Scan for the cell matching the given text and deliver its [x, y] coordinate at center. 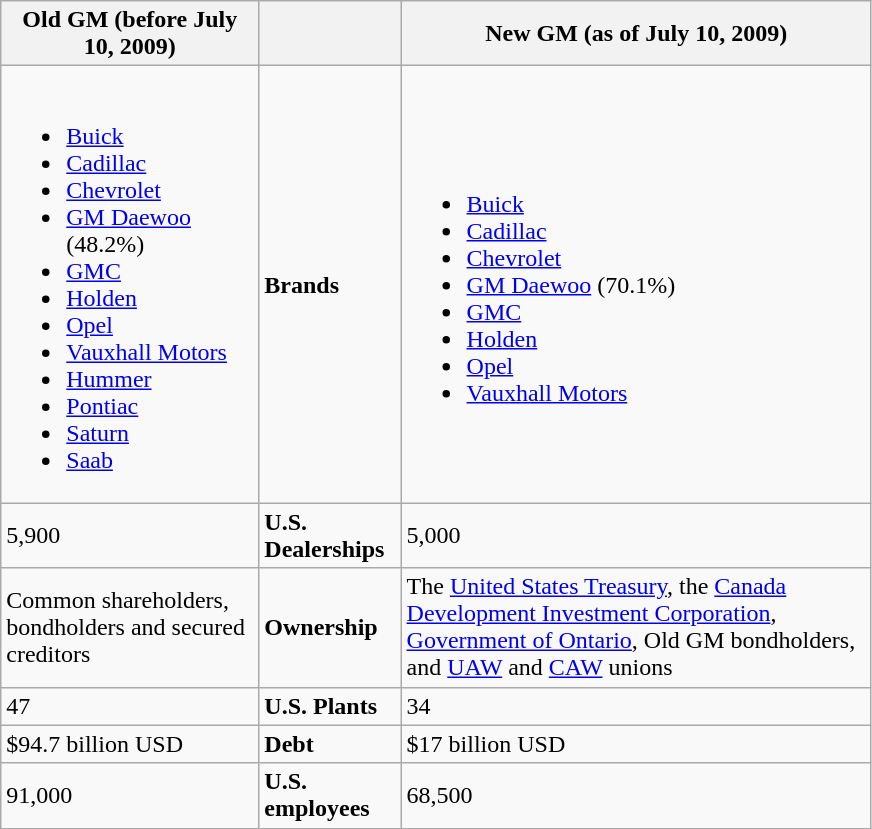
$94.7 billion USD [130, 744]
Ownership [330, 628]
68,500 [636, 796]
BuickCadillacChevroletGM Daewoo (48.2%)GMCHoldenOpelVauxhall MotorsHummerPontiacSaturnSaab [130, 284]
U.S. Dealerships [330, 536]
34 [636, 706]
Common shareholders, bondholders and secured creditors [130, 628]
91,000 [130, 796]
U.S. employees [330, 796]
Brands [330, 284]
The United States Treasury, the Canada Development Investment Corporation, Government of Ontario, Old GM bondholders, and UAW and CAW unions [636, 628]
5,000 [636, 536]
47 [130, 706]
New GM (as of July 10, 2009) [636, 34]
$17 billion USD [636, 744]
U.S. Plants [330, 706]
BuickCadillacChevroletGM Daewoo (70.1%)GMCHoldenOpelVauxhall Motors [636, 284]
Old GM (before July 10, 2009) [130, 34]
5,900 [130, 536]
Debt [330, 744]
